Return [x, y] of the center of cell containing provided text 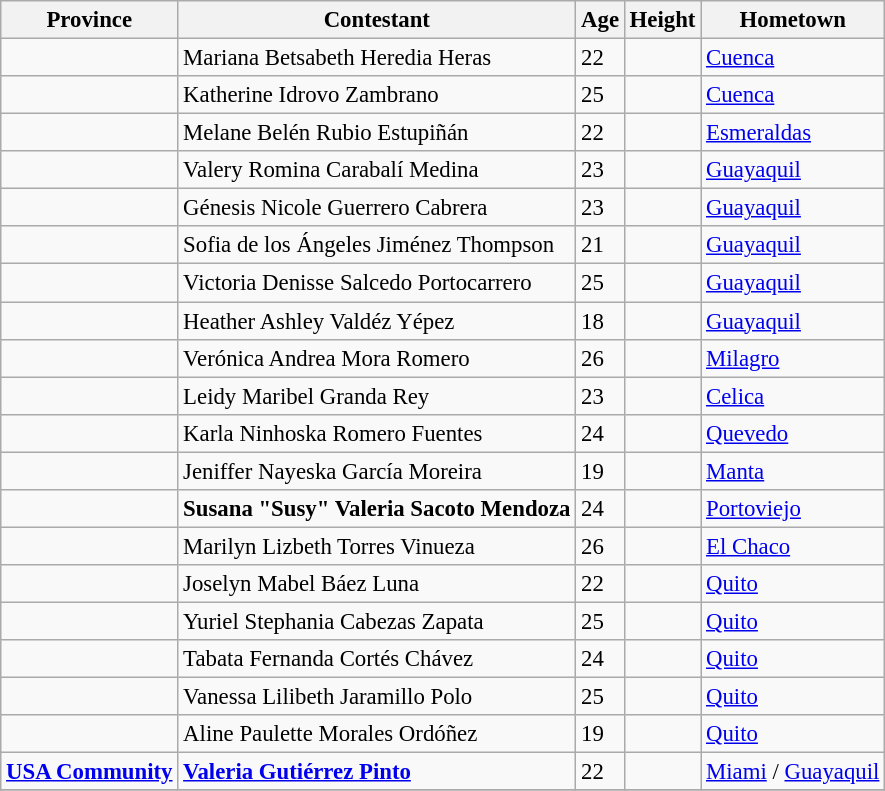
Esmeraldas [793, 133]
Height [662, 20]
21 [600, 245]
Mariana Betsabeth Heredia Heras [377, 58]
Joselyn Mabel Báez Luna [377, 584]
Portoviejo [793, 509]
Sofia de los Ángeles Jiménez Thompson [377, 245]
Valery Romina Carabalí Medina [377, 170]
Aline Paulette Morales Ordóñez [377, 734]
Heather Ashley Valdéz Yépez [377, 321]
Victoria Denisse Salcedo Portocarrero [377, 283]
Yuriel Stephania Cabezas Zapata [377, 621]
Manta [793, 471]
Milagro [793, 358]
Quevedo [793, 433]
Province [90, 20]
USA Community [90, 772]
Vanessa Lilibeth Jaramillo Polo [377, 697]
18 [600, 321]
Contestant [377, 20]
Tabata Fernanda Cortés Chávez [377, 659]
Celica [793, 396]
Miami / Guayaquil [793, 772]
Age [600, 20]
Susana "Susy" Valeria Sacoto Mendoza [377, 509]
Verónica Andrea Mora Romero [377, 358]
Karla Ninhoska Romero Fuentes [377, 433]
Katherine Idrovo Zambrano [377, 95]
Génesis Nicole Guerrero Cabrera [377, 208]
Leidy Maribel Granda Rey [377, 396]
Marilyn Lizbeth Torres Vinueza [377, 546]
El Chaco [793, 546]
Jeniffer Nayeska García Moreira [377, 471]
Hometown [793, 20]
Melane Belén Rubio Estupiñán [377, 133]
Valeria Gutiérrez Pinto [377, 772]
